Detect which cell encompasses the target text, then output its [X, Y] center coordinate. 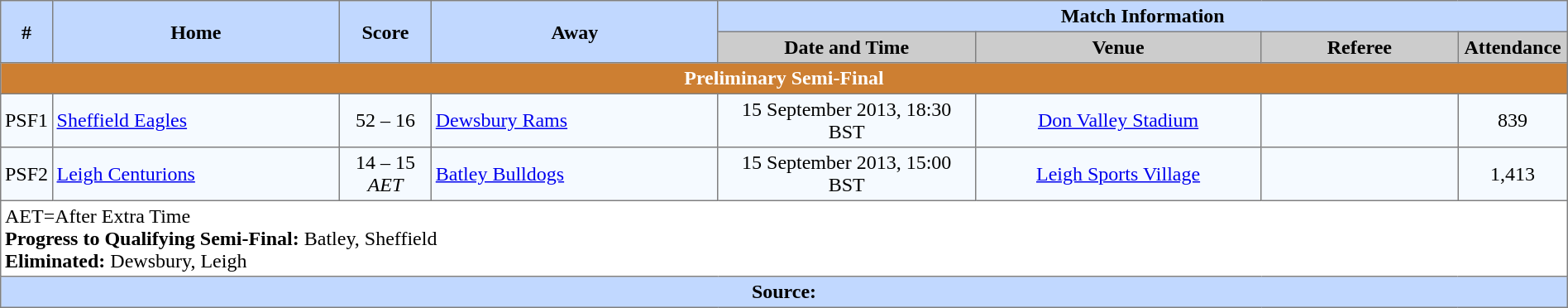
Dewsbury Rams [576, 120]
AET=After Extra TimeProgress to Qualifying Semi-Final: Batley, Sheffield Eliminated: Dewsbury, Leigh [784, 238]
14 – 15 AET [385, 174]
PSF1 [26, 120]
Date and Time [847, 47]
15 September 2013, 15:00 BST [847, 174]
Leigh Centurions [195, 174]
Source: [784, 292]
Match Information [1143, 17]
Sheffield Eagles [195, 120]
839 [1513, 120]
Score [385, 31]
Attendance [1513, 47]
# [26, 31]
Batley Bulldogs [576, 174]
1,413 [1513, 174]
15 September 2013, 18:30 BST [847, 120]
Preliminary Semi-Final [784, 79]
Referee [1360, 47]
Don Valley Stadium [1118, 120]
PSF2 [26, 174]
52 – 16 [385, 120]
Away [576, 31]
Home [195, 31]
Leigh Sports Village [1118, 174]
Venue [1118, 47]
